Determine the [x, y] coordinate at the center of the cell enclosing the given text.  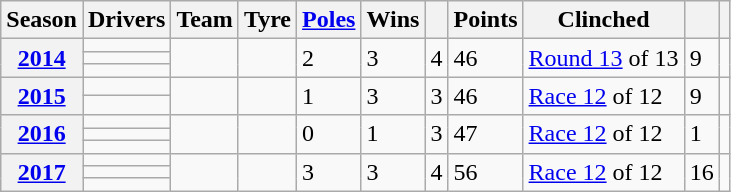
Wins [393, 20]
2015 [42, 96]
Clinched [604, 20]
56 [486, 172]
Season [42, 20]
16 [702, 172]
Tyre [267, 20]
0 [329, 134]
2016 [42, 134]
Poles [329, 20]
2 [329, 58]
2017 [42, 172]
47 [486, 134]
Round 13 of 13 [604, 58]
Drivers [126, 20]
Team [205, 20]
2014 [42, 58]
Points [486, 20]
